Return the (x, y) coordinate for the center point of the cell that contains the specified text.  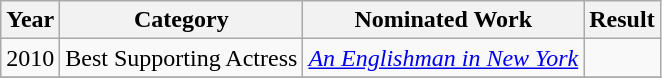
Nominated Work (444, 20)
An Englishman in New York (444, 58)
Year (30, 20)
Result (622, 20)
Category (182, 20)
2010 (30, 58)
Best Supporting Actress (182, 58)
